From the cell containing the given text, extract its center point as [X, Y] coordinate. 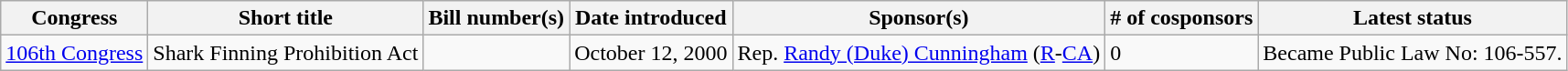
October 12, 2000 [651, 53]
Latest status [1413, 18]
Date introduced [651, 18]
Became Public Law No: 106-557. [1413, 53]
Sponsor(s) [919, 18]
Congress [75, 18]
0 [1181, 53]
# of cosponsors [1181, 18]
106th Congress [75, 53]
Bill number(s) [496, 18]
Short title [285, 18]
Rep. Randy (Duke) Cunningham (R-CA) [919, 53]
Shark Finning Prohibition Act [285, 53]
